Detect which cell encompasses the target text, then output its (x, y) center coordinate. 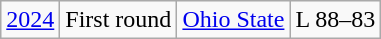
Ohio State (234, 20)
First round (118, 20)
L 88–83 (336, 20)
2024 (30, 20)
